From the cell containing the given text, extract its center point as (X, Y) coordinate. 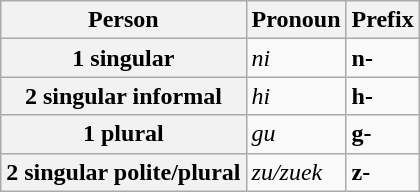
gu (296, 134)
hi (296, 96)
n- (382, 58)
1 plural (124, 134)
Pronoun (296, 20)
zu/zuek (296, 172)
2 singular polite/plural (124, 172)
h- (382, 96)
g- (382, 134)
Person (124, 20)
ni (296, 58)
1 singular (124, 58)
2 singular informal (124, 96)
Prefix (382, 20)
z- (382, 172)
